Identify which cell holds the provided text, then report its (X, Y) central coordinate. 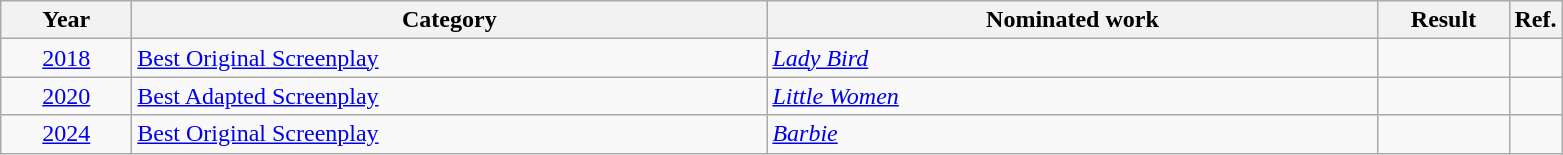
Little Women (1072, 96)
2020 (66, 96)
2018 (66, 58)
Lady Bird (1072, 58)
2024 (66, 134)
Year (66, 20)
Ref. (1536, 20)
Nominated work (1072, 20)
Category (450, 20)
Barbie (1072, 134)
Result (1444, 20)
Best Adapted Screenplay (450, 96)
